For the text-containing cell, return its midpoint in (X, Y) coordinate format. 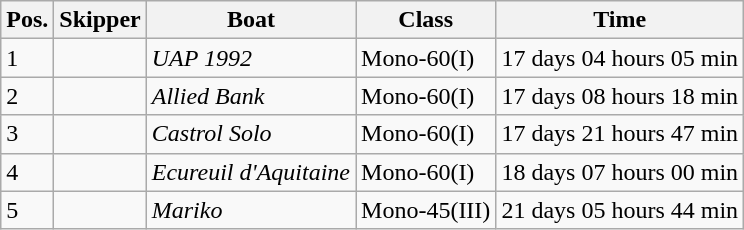
17 days 04 hours 05 min (620, 58)
Mariko (250, 210)
5 (28, 210)
18 days 07 hours 00 min (620, 172)
Mono-45(III) (426, 210)
Class (426, 20)
Skipper (100, 20)
Ecureuil d'Aquitaine (250, 172)
Boat (250, 20)
UAP 1992 (250, 58)
17 days 21 hours 47 min (620, 134)
Pos. (28, 20)
17 days 08 hours 18 min (620, 96)
Allied Bank (250, 96)
21 days 05 hours 44 min (620, 210)
Time (620, 20)
2 (28, 96)
3 (28, 134)
Castrol Solo (250, 134)
1 (28, 58)
4 (28, 172)
